Scan for the cell matching the given text and deliver its (X, Y) coordinate at center. 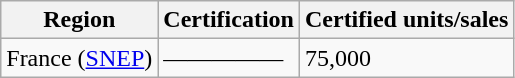
Certified units/sales (406, 20)
————— (229, 58)
Region (80, 20)
Certification (229, 20)
75,000 (406, 58)
France (SNEP) (80, 58)
